Extract the [X, Y] coordinate from the center of the cell holding the provided text.  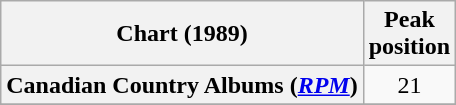
21 [409, 85]
Canadian Country Albums (RPM) [182, 85]
Chart (1989) [182, 34]
Peakposition [409, 34]
